Extract the (x, y) coordinate from the center of the cell holding the provided text.  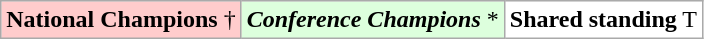
Shared standing T (603, 20)
Conference Champions * (372, 20)
National Champions † (121, 20)
